Search for the cell housing the specified text and yield its [X, Y] center coordinate. 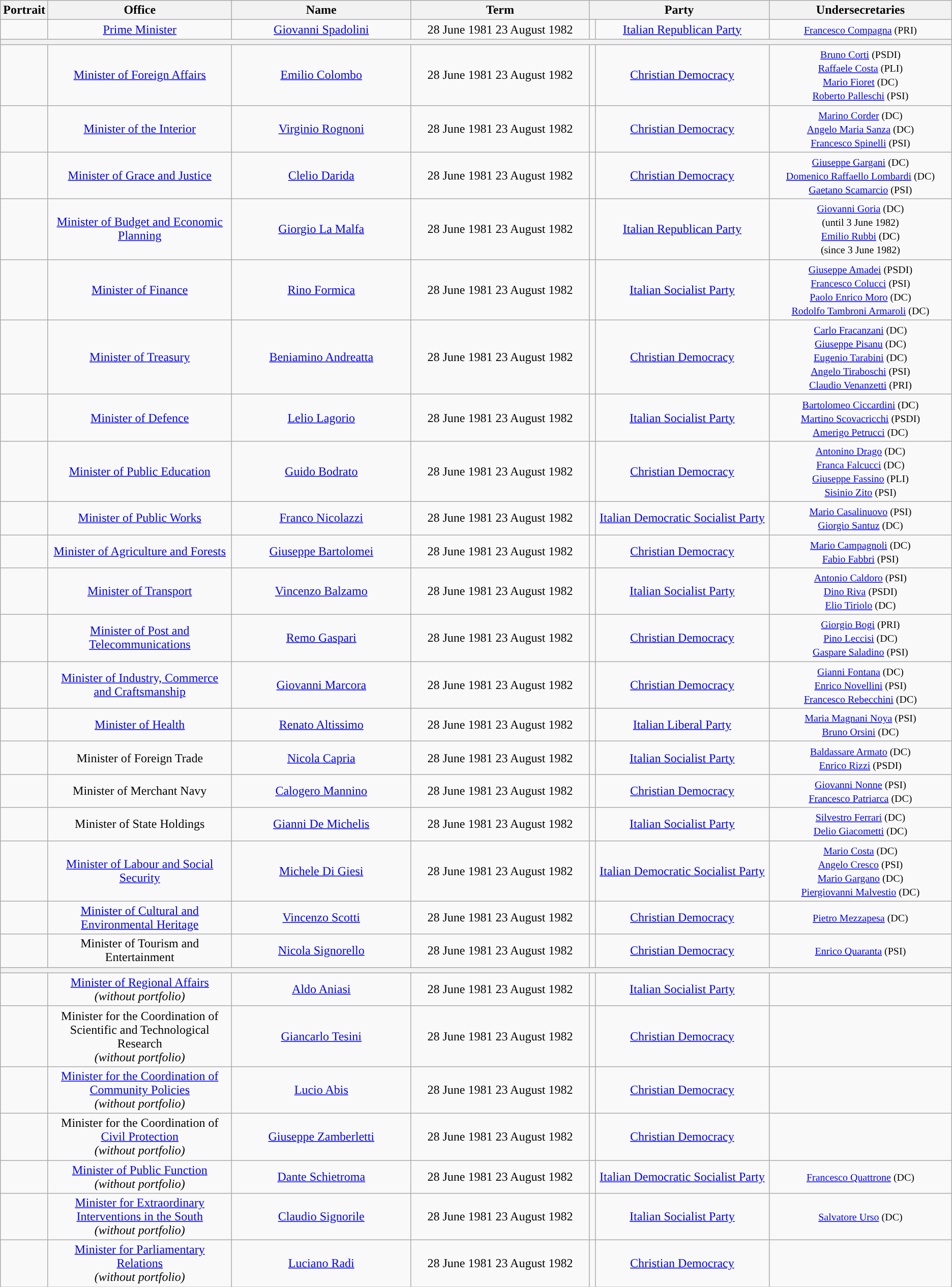
Minister of Public Education [139, 471]
Giorgio Bogi (PRI) Pino Leccisi (DC) Gaspare Saladino (PSI) [860, 638]
Giuseppe Bartolomei [321, 551]
Francesco Compagna (PRI) [860, 29]
Giancarlo Tesini [321, 1036]
Gianni Fontana (DC) Enrico Novellini (PSI) Francesco Rebecchini (DC) [860, 685]
Mario Casalinuovo (PSI) Giorgio Santuz (DC) [860, 518]
Enrico Quaranta (PSI) [860, 951]
Prime Minister [139, 29]
Minister for Parliamentary Relations (without portfolio) [139, 1264]
Minister for the Coordination of Community Policies (without portfolio) [139, 1090]
Mario Costa (DC) Angelo Cresco (PSI) Mario Gargano (DC) Piergiovanni Malvestio (DC) [860, 871]
Claudio Signorile [321, 1217]
Francesco Quattrone (DC) [860, 1177]
Lelio Lagorio [321, 417]
Minister of Industry, Commerce and Craftsmanship [139, 685]
Pietro Mezzapesa (DC) [860, 917]
Giuseppe Zamberletti [321, 1136]
Michele Di Giesi [321, 871]
Giovanni Spadolini [321, 29]
Minister of Public Function (without portfolio) [139, 1177]
Giuseppe Gargani (DC) Domenico Raffaello Lombardi (DC) Gaetano Scamarcio (PSI) [860, 175]
Minister of Treasury [139, 357]
Carlo Fracanzani (DC) Giuseppe Pisanu (DC) Eugenio Tarabini (DC) Angelo Tiraboschi (PSI) Claudio Venanzetti (PRI) [860, 357]
Bartolomeo Ciccardini (DC) Martino Scovacricchi (PSDI) Amerigo Petrucci (DC) [860, 417]
Remo Gaspari [321, 638]
Luciano Radi [321, 1264]
Virginio Rognoni [321, 129]
Clelio Darida [321, 175]
Minister of Merchant Navy [139, 791]
Minister for Extraordinary Interventions in the South (without portfolio) [139, 1217]
Italian Liberal Party [682, 725]
Giorgio La Malfa [321, 229]
Lucio Abis [321, 1090]
Minister of Grace and Justice [139, 175]
Vincenzo Scotti [321, 917]
Minister of Budget and Economic Planning [139, 229]
Minister of Tourism and Entertainment [139, 951]
Giovanni Goria (DC)(until 3 June 1982) Emilio Rubbi (DC)(since 3 June 1982) [860, 229]
Guido Bodrato [321, 471]
Beniamino Andreatta [321, 357]
Bruno Corti (PSDI) Raffaele Costa (PLI) Mario Fioret (DC) Roberto Palleschi (PSI) [860, 75]
Silvestro Ferrari (DC) Delio Giacometti (DC) [860, 824]
Giovanni Nonne (PSI) Francesco Patriarca (DC) [860, 791]
Minister of Health [139, 725]
Minister of Public Works [139, 518]
Term [500, 10]
Nicola Signorello [321, 951]
Baldassare Armato (DC) Enrico Rizzi (PSDI) [860, 758]
Gianni De Michelis [321, 824]
Nicola Capria [321, 758]
Minister of Foreign Affairs [139, 75]
Minister of the Interior [139, 129]
Minister of Foreign Trade [139, 758]
Portrait [24, 10]
Giovanni Marcora [321, 685]
Dante Schietroma [321, 1177]
Minister of Cultural and Environmental Heritage [139, 917]
Maria Magnani Noya (PSI) Bruno Orsini (DC) [860, 725]
Name [321, 10]
Undersecretaries [860, 10]
Minister of State Holdings [139, 824]
Salvatore Urso (DC) [860, 1217]
Minister for the Coordination of Scientific and Technological Research (without portfolio) [139, 1036]
Minister of Labour and Social Security [139, 871]
Renato Altissimo [321, 725]
Minister of Regional Affairs (without portfolio) [139, 990]
Aldo Aniasi [321, 990]
Minister of Transport [139, 591]
Minister of Defence [139, 417]
Antonio Caldoro (PSI) Dino Riva (PSDI) Elio Tiriolo (DC) [860, 591]
Franco Nicolazzi [321, 518]
Vincenzo Balzamo [321, 591]
Antonino Drago (DC) Franca Falcucci (DC) Giuseppe Fassino (PLI) Sisinio Zito (PSI) [860, 471]
Minister for the Coordination of Civil Protection (without portfolio) [139, 1136]
Marino Corder (DC) Angelo Maria Sanza (DC) Francesco Spinelli (PSI) [860, 129]
Office [139, 10]
Giuseppe Amadei (PSDI) Francesco Colucci (PSI) Paolo Enrico Moro (DC) Rodolfo Tambroni Armaroli (DC) [860, 290]
Minister of Agriculture and Forests [139, 551]
Emilio Colombo [321, 75]
Mario Campagnoli (DC) Fabio Fabbri (PSI) [860, 551]
Minister of Finance [139, 290]
Minister of Post and Telecommunications [139, 638]
Party [679, 10]
Calogero Mannino [321, 791]
Rino Formica [321, 290]
